Detect which cell encompasses the target text, then output its (X, Y) center coordinate. 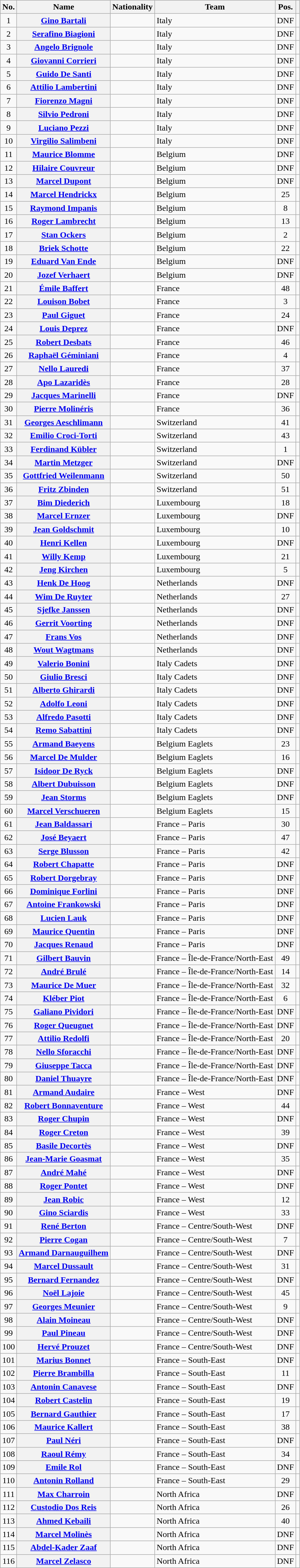
Antonin Rolland (63, 1481)
104 (8, 1400)
Roger Chupin (63, 1119)
Kléber Piot (63, 998)
Galiano Pividori (63, 1012)
Daniel Thuayre (63, 1079)
Maurice De Muer (63, 985)
Serafino Biagioni (63, 34)
René Berton (63, 1226)
Jean Goldschmit (63, 529)
Serge Blusson (63, 851)
Louis Deprez (63, 328)
Armand Audaire (63, 1092)
72 (8, 971)
Isidoor De Ryck (63, 770)
Robert Chapatte (63, 864)
63 (8, 851)
Remo Sabattini (63, 730)
Marcel Verschueren (63, 811)
100 (8, 1347)
76 (8, 1025)
Raymond Impanis (63, 208)
André Brulé (63, 971)
Gilbert Bauvin (63, 958)
54 (8, 730)
111 (8, 1494)
Luciano Pezzi (63, 127)
No. (8, 7)
Raoul Rémy (63, 1454)
106 (8, 1427)
71 (8, 958)
Paul Pineau (63, 1333)
Alain Moineau (63, 1320)
Louison Bobet (63, 302)
Lucien Lauk (63, 918)
Wout Wagtmans (63, 650)
Jean Storms (63, 797)
Henri Kellen (63, 543)
Abdel-Kader Zaaf (63, 1548)
84 (8, 1132)
Marcel De Mulder (63, 757)
85 (8, 1146)
56 (8, 757)
Paul Néri (63, 1440)
Marcel Dussault (63, 1266)
José Beyaert (63, 838)
70 (8, 945)
113 (8, 1521)
90 (8, 1213)
80 (8, 1079)
98 (8, 1320)
Jean Robic (63, 1199)
62 (8, 838)
Maurice Blomme (63, 154)
Jean-Marie Goasmat (63, 1159)
Henk De Hoog (63, 583)
68 (8, 918)
55 (8, 744)
83 (8, 1119)
65 (8, 878)
Nello Lauredi (63, 369)
Jean Baldassari (63, 824)
Antoine Frankowski (63, 905)
Pierre Brambilla (63, 1373)
Gerrit Voorting (63, 623)
66 (8, 891)
79 (8, 1065)
Jeng Kirchen (63, 569)
Robert Bonnaventure (63, 1106)
Armand Darnauguilhem (63, 1253)
Roger Creton (63, 1132)
Frans Vos (63, 637)
Ahmed Kebaili (63, 1521)
116 (8, 1561)
Roger Lambrecht (63, 221)
Marcel Dupont (63, 181)
Paul Giguet (63, 315)
Virgilio Salimbeni (63, 141)
99 (8, 1333)
74 (8, 998)
Wim De Ruyter (63, 597)
Noël Lajoie (63, 1293)
101 (8, 1360)
Jozef Verhaert (63, 275)
60 (8, 811)
64 (8, 864)
Attilio Lambertini (63, 87)
Armand Baeyens (63, 744)
92 (8, 1239)
108 (8, 1454)
Jacques Renaud (63, 945)
Roger Queugnet (63, 1025)
57 (8, 770)
53 (8, 717)
107 (8, 1440)
Giovanni Corrieri (63, 61)
Team (215, 7)
Fritz Zbinden (63, 489)
Marcel Ernzer (63, 516)
Fiorenzo Magni (63, 101)
Georges Aeschlimann (63, 422)
Willy Kemp (63, 556)
André Mahé (63, 1172)
Emile Rol (63, 1467)
Nello Sforacchi (63, 1052)
109 (8, 1467)
Hilaire Couvreur (63, 168)
87 (8, 1172)
115 (8, 1548)
Pierre Cogan (63, 1239)
Guido De Santi (63, 74)
58 (8, 784)
Custodio Dos Reis (63, 1507)
Basile Decortès (63, 1146)
Max Charroin (63, 1494)
75 (8, 1012)
Attilio Redolfi (63, 1039)
Émile Baffert (63, 288)
Hervé Prouzet (63, 1347)
78 (8, 1052)
Sjefke Janssen (63, 610)
102 (8, 1373)
Pos. (286, 7)
105 (8, 1413)
Alberto Ghirardi (63, 690)
Marius Bonnet (63, 1360)
103 (8, 1387)
88 (8, 1186)
Bernard Fernandez (63, 1280)
112 (8, 1507)
61 (8, 824)
Jacques Marinelli (63, 396)
Bernard Gauthier (63, 1413)
Nationality (133, 7)
Martin Metzger (63, 462)
Giuseppe Tacca (63, 1065)
Maurice Quentin (63, 931)
Eduard Van Ende (63, 262)
Stan Ockers (63, 235)
Name (63, 7)
77 (8, 1039)
Robert Dorgebray (63, 878)
Maurice Kallert (63, 1427)
Gino Sciardis (63, 1213)
81 (8, 1092)
110 (8, 1481)
Adolfo Leoni (63, 704)
Roger Pontet (63, 1186)
59 (8, 797)
95 (8, 1280)
94 (8, 1266)
89 (8, 1199)
Robert Castelin (63, 1400)
Gottfried Weilenmann (63, 476)
Georges Meunier (63, 1306)
69 (8, 931)
114 (8, 1534)
Marcel Molinès (63, 1534)
Valerio Bonini (63, 663)
Silvio Pedroni (63, 114)
Bim Diederich (63, 503)
Marcel Zelasco (63, 1561)
73 (8, 985)
93 (8, 1253)
Apo Lazaridès (63, 382)
Angelo Brignole (63, 47)
Raphaël Géminiani (63, 355)
Briek Schotte (63, 248)
97 (8, 1306)
Gino Bartali (63, 20)
Albert Dubuisson (63, 784)
96 (8, 1293)
Robert Desbats (63, 342)
82 (8, 1106)
Emilio Croci-Torti (63, 436)
Dominique Forlini (63, 891)
Alfredo Pasotti (63, 717)
Marcel Hendrickx (63, 195)
Ferdinand Kübler (63, 449)
Pierre Molinéris (63, 409)
67 (8, 905)
Antonin Canavese (63, 1387)
Giulio Bresci (63, 677)
91 (8, 1226)
52 (8, 704)
86 (8, 1159)
